Search for the cell housing the specified text and yield its [x, y] center coordinate. 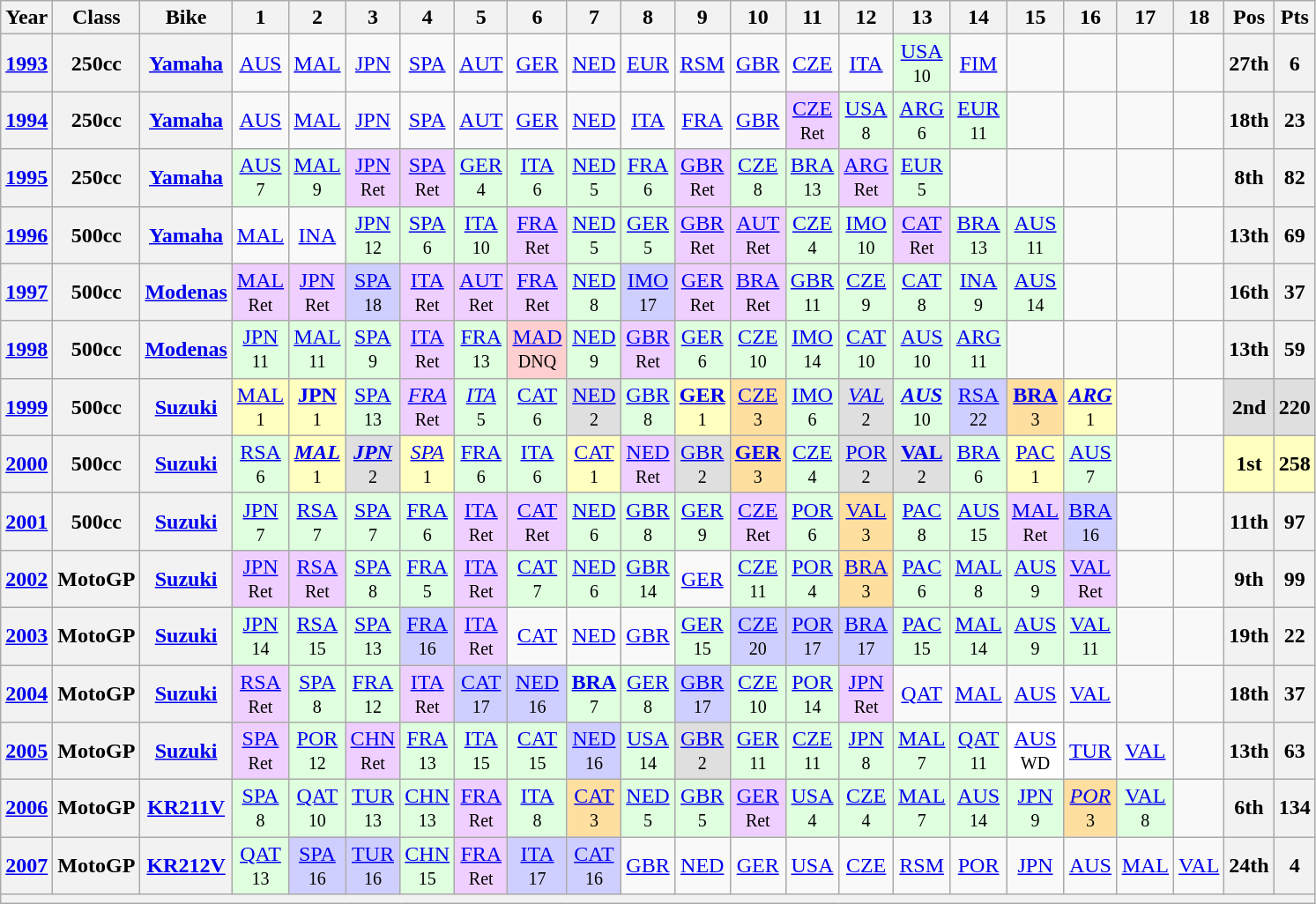
VAL8 [1145, 809]
JPN14 [260, 636]
Pos [1249, 18]
EUR [648, 63]
USA4 [812, 809]
CAT10 [866, 349]
1 [260, 18]
NED9 [594, 349]
27th [1249, 63]
82 [1294, 178]
QAT11 [978, 751]
GER4 [481, 178]
CAT17 [481, 693]
TUR16 [373, 865]
CAT16 [594, 865]
RSA7 [317, 522]
IMO17 [648, 293]
258 [1294, 463]
2 [317, 18]
MAL9 [317, 178]
ARG6 [921, 120]
2000 [26, 463]
POR [978, 865]
10 [758, 18]
2003 [26, 636]
FRA5 [428, 578]
JPN9 [1035, 809]
ITA17 [538, 865]
SPA18 [373, 293]
IMO14 [812, 349]
RSA6 [260, 463]
TUR [1090, 751]
24th [1249, 865]
BRA17 [866, 636]
ARG11 [978, 349]
17 [1145, 18]
Year [26, 18]
TUR13 [373, 809]
IMO6 [812, 407]
ITA8 [538, 809]
1998 [26, 349]
CZE3 [758, 407]
BRA6 [978, 463]
1997 [26, 293]
ARGRet [866, 178]
QAT13 [260, 865]
CAT6 [538, 407]
CAT7 [538, 578]
VAL2 [921, 463]
7 [594, 18]
EUR5 [921, 178]
2001 [26, 522]
15 [1035, 18]
2004 [26, 693]
POR12 [317, 751]
134 [1294, 809]
GER6 [702, 349]
BRA16 [1090, 522]
CHN13 [428, 809]
19th [1249, 636]
1st [1249, 463]
CHN15 [428, 865]
11th [1249, 522]
EUR11 [978, 120]
14 [978, 18]
JPN8 [866, 751]
CAT15 [538, 751]
GER11 [758, 751]
RSA15 [317, 636]
GER3 [758, 463]
PAC15 [921, 636]
9th [1249, 578]
3 [373, 18]
GBR11 [812, 293]
POR6 [812, 522]
SPA1 [428, 463]
CZE20 [758, 636]
GER8 [648, 693]
CZE8 [758, 178]
VAL3 [866, 522]
5 [481, 18]
GER15 [702, 636]
Bike [186, 18]
FIM [978, 63]
1993 [26, 63]
GER1 [702, 407]
USA8 [866, 120]
22 [1294, 636]
SPA9 [373, 349]
IMO10 [866, 234]
PAC1 [1035, 463]
AUS15 [978, 522]
ARG1 [1090, 407]
VAL 2 [866, 407]
SPA7 [373, 522]
RSA22 [978, 407]
FRA16 [428, 636]
KR212V [186, 865]
ITA15 [481, 751]
2nd [1249, 407]
POR17 [812, 636]
PAC8 [921, 522]
BRARet [758, 293]
GBR14 [648, 578]
MADDNQ [538, 349]
BRA7 [594, 693]
JPN1 [317, 407]
CAT8 [921, 293]
23 [1294, 120]
1995 [26, 178]
NED8 [594, 293]
2005 [26, 751]
GER9 [702, 522]
USA10 [921, 63]
FRA12 [373, 693]
CAT3 [594, 809]
USA14 [648, 751]
CHNRet [373, 751]
8th [1249, 178]
16 [1090, 18]
1996 [26, 234]
GBR5 [702, 809]
220 [1294, 407]
8 [648, 18]
6th [1249, 809]
ITA5 [481, 407]
QAT10 [317, 809]
QAT [921, 693]
FRA [702, 120]
JPN11 [260, 349]
16th [1249, 293]
CAT [538, 636]
JPN12 [373, 234]
KR211V [186, 809]
NEDRet [648, 463]
MAL8 [978, 578]
POR14 [812, 693]
13 [921, 18]
GER5 [648, 234]
VALRet [1090, 578]
59 [1294, 349]
CAT1 [594, 463]
2002 [26, 578]
MAL11 [317, 349]
USA [812, 865]
9 [702, 18]
97 [1294, 522]
MAL14 [978, 636]
JPN2 [373, 463]
1994 [26, 120]
1999 [26, 407]
Pts [1294, 18]
VAL11 [1090, 636]
99 [1294, 578]
AUS11 [1035, 234]
POR4 [812, 578]
SPA16 [317, 865]
POR2 [866, 463]
69 [1294, 234]
INA9 [978, 293]
63 [1294, 751]
NED2 [594, 407]
POR3 [1090, 809]
PAC6 [921, 578]
18 [1199, 18]
JPN7 [260, 522]
SPA6 [428, 234]
GBR17 [702, 693]
CZE9 [866, 293]
12 [866, 18]
INA [317, 234]
11 [812, 18]
2006 [26, 809]
ITA10 [481, 234]
2007 [26, 865]
Class [97, 18]
AUSWD [1035, 751]
